Output the [x, y] coordinate of the center of the cell containing the given text.  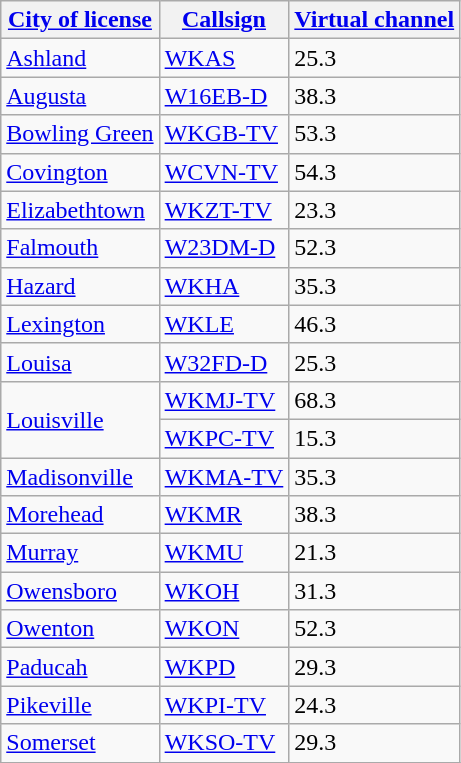
Elizabethtown [80, 210]
WCVN-TV [224, 172]
Augusta [80, 96]
68.3 [374, 400]
WKMU [224, 553]
W16EB-D [224, 96]
Falmouth [80, 248]
Morehead [80, 515]
53.3 [374, 134]
W23DM-D [224, 248]
WKMA-TV [224, 477]
City of license [80, 20]
WKMR [224, 515]
Owensboro [80, 591]
15.3 [374, 438]
WKPC-TV [224, 438]
WKZT-TV [224, 210]
WKLE [224, 324]
Pikeville [80, 705]
WKHA [224, 286]
54.3 [374, 172]
Lexington [80, 324]
Virtual channel [374, 20]
WKON [224, 629]
Bowling Green [80, 134]
Hazard [80, 286]
Callsign [224, 20]
Paducah [80, 667]
W32FD-D [224, 362]
WKSO-TV [224, 743]
WKGB-TV [224, 134]
31.3 [374, 591]
Louisa [80, 362]
23.3 [374, 210]
Louisville [80, 419]
Ashland [80, 58]
Owenton [80, 629]
WKPI-TV [224, 705]
WKAS [224, 58]
WKPD [224, 667]
46.3 [374, 324]
Madisonville [80, 477]
WKMJ-TV [224, 400]
Somerset [80, 743]
24.3 [374, 705]
Murray [80, 553]
WKOH [224, 591]
21.3 [374, 553]
Covington [80, 172]
